Locate the cell with the specified text and output its [x, y] center coordinate. 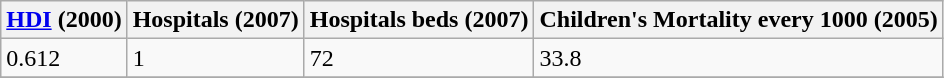
1 [216, 58]
HDI (2000) [64, 20]
Hospitals (2007) [216, 20]
33.8 [738, 58]
Hospitals beds (2007) [419, 20]
Children's Mortality every 1000 (2005) [738, 20]
0.612 [64, 58]
72 [419, 58]
